Find where the given text appears and provide that cell's center as [x, y] coordinate. 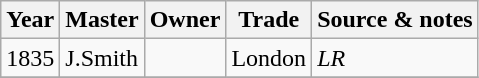
Year [30, 20]
1835 [30, 58]
London [269, 58]
Owner [185, 20]
Master [102, 20]
Source & notes [396, 20]
LR [396, 58]
Trade [269, 20]
J.Smith [102, 58]
